Return the (x, y) coordinate for the center point of the cell that contains the specified text.  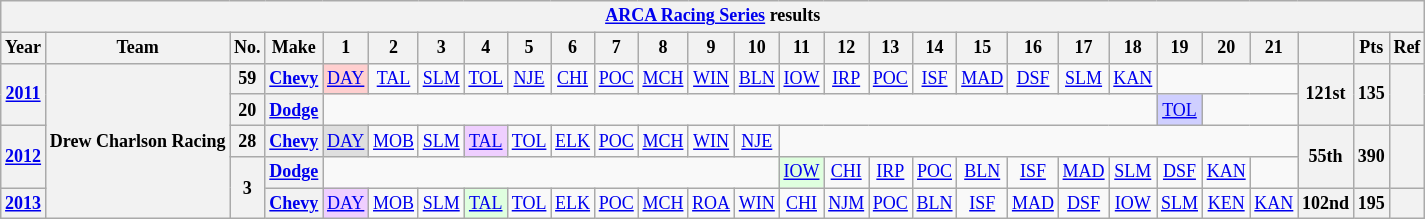
KEN (1226, 204)
15 (982, 48)
102nd (1326, 204)
Pts (1371, 48)
19 (1180, 48)
ROA (712, 204)
Make (294, 48)
17 (1084, 48)
135 (1371, 94)
13 (890, 48)
390 (1371, 156)
Team (137, 48)
59 (248, 78)
12 (846, 48)
1 (346, 48)
2012 (24, 156)
7 (616, 48)
14 (934, 48)
No. (248, 48)
9 (712, 48)
Drew Charlson Racing (137, 141)
11 (802, 48)
8 (663, 48)
6 (573, 48)
5 (528, 48)
16 (1034, 48)
2 (394, 48)
Ref (1407, 48)
28 (248, 140)
4 (486, 48)
55th (1326, 156)
21 (1274, 48)
195 (1371, 204)
18 (1133, 48)
10 (756, 48)
2013 (24, 204)
Year (24, 48)
ARCA Racing Series results (713, 16)
NJM (846, 204)
121st (1326, 94)
2011 (24, 94)
